Extract the (X, Y) coordinate from the center of the cell holding the provided text.  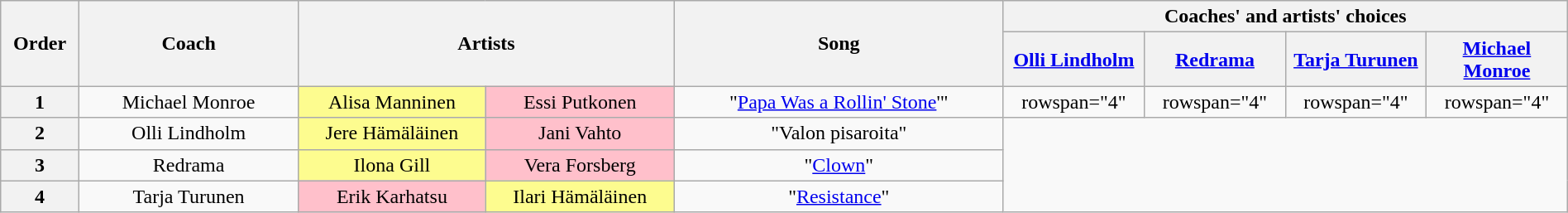
4 (40, 196)
2 (40, 133)
3 (40, 165)
"Papa Was a Rollin' Stone'" (839, 102)
Coaches' and artists' choices (1285, 17)
1 (40, 102)
"Clown" (839, 165)
Essi Putkonen (580, 102)
Alisa Manninen (392, 102)
Order (40, 43)
Ilona Gill (392, 165)
"Valon pisaroita" (839, 133)
Erik Karhatsu (392, 196)
Coach (189, 43)
"Resistance" (839, 196)
Song (839, 43)
Jere Hämäläinen (392, 133)
Artists (486, 43)
Jani Vahto (580, 133)
Vera Forsberg (580, 165)
Ilari Hämäläinen (580, 196)
